Pinpoint the cell where the given text exists, returning its (X, Y) midpoint coordinate. 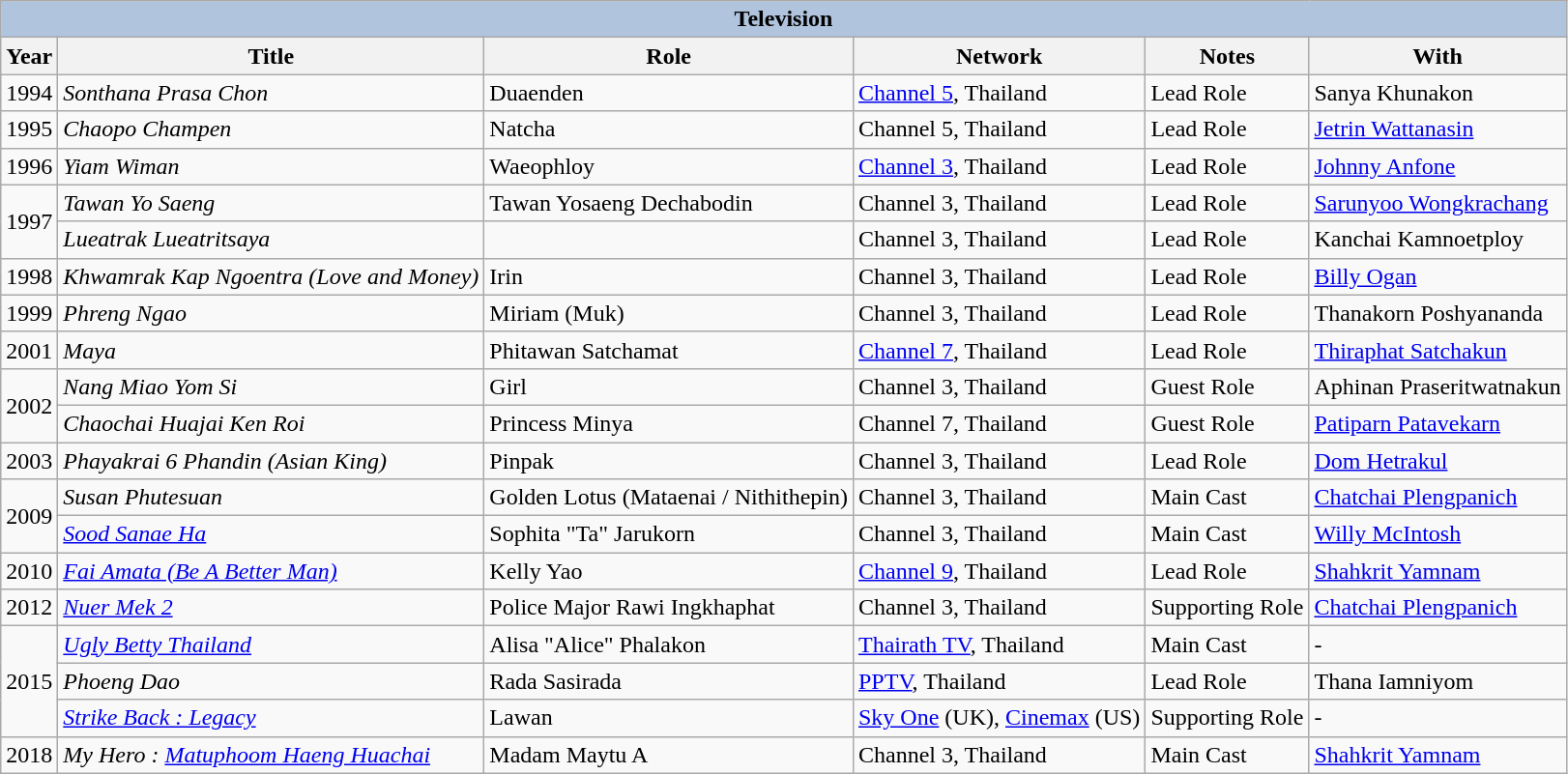
Ugly Betty Thailand (271, 645)
Madam Maytu A (669, 755)
Phoeng Dao (271, 681)
Notes (1228, 56)
Princess Minya (669, 423)
Lueatrak Lueatritsaya (271, 240)
Sood Sanae Ha (271, 534)
Miriam (Muk) (669, 313)
2012 (29, 608)
1999 (29, 313)
Jetrin Wattanasin (1437, 129)
1995 (29, 129)
Patiparn Patavekarn (1437, 423)
Thairath TV, Thailand (999, 645)
Sky One (UK), Cinemax (US) (999, 718)
Yiam Wiman (271, 166)
Dom Hetrakul (1437, 461)
Police Major Rawi Ingkhaphat (669, 608)
Nang Miao Yom Si (271, 387)
Thana Iamniyom (1437, 681)
1994 (29, 93)
Nuer Mek 2 (271, 608)
Fai Amata (Be A Better Man) (271, 571)
PPTV, Thailand (999, 681)
Tawan Yosaeng Dechabodin (669, 203)
Sophita "Ta" Jarukorn (669, 534)
My Hero : Matuphoom Haeng Huachai (271, 755)
Maya (271, 350)
Tawan Yo Saeng (271, 203)
Phitawan Satchamat (669, 350)
Thiraphat Satchakun (1437, 350)
Golden Lotus (Mataenai / Nithithepin) (669, 498)
Thanakorn Poshyananda (1437, 313)
Title (271, 56)
Phayakrai 6 Phandin (Asian King) (271, 461)
Pinpak (669, 461)
Irin (669, 276)
Sarunyoo Wongkrachang (1437, 203)
Johnny Anfone (1437, 166)
2015 (29, 681)
Year (29, 56)
Television (784, 19)
Khwamrak Kap Ngoentra (Love and Money) (271, 276)
1998 (29, 276)
Waeophloy (669, 166)
With (1437, 56)
Phreng Ngao (271, 313)
Channel 9, Thailand (999, 571)
Sanya Khunakon (1437, 93)
2009 (29, 516)
2010 (29, 571)
Lawan (669, 718)
Billy Ogan (1437, 276)
Network (999, 56)
Alisa "Alice" Phalakon (669, 645)
1996 (29, 166)
Role (669, 56)
Strike Back : Legacy (271, 718)
Kanchai Kamnoetploy (1437, 240)
Sonthana Prasa Chon (271, 93)
Rada Sasirada (669, 681)
2018 (29, 755)
Girl (669, 387)
2002 (29, 405)
Natcha (669, 129)
Duaenden (669, 93)
Willy McIntosh (1437, 534)
2003 (29, 461)
Aphinan Praseritwatnakun (1437, 387)
2001 (29, 350)
Chaopo Champen (271, 129)
Susan Phutesuan (271, 498)
1997 (29, 221)
Chaochai Huajai Ken Roi (271, 423)
Kelly Yao (669, 571)
